Output the [X, Y] coordinate of the center of the cell containing the given text.  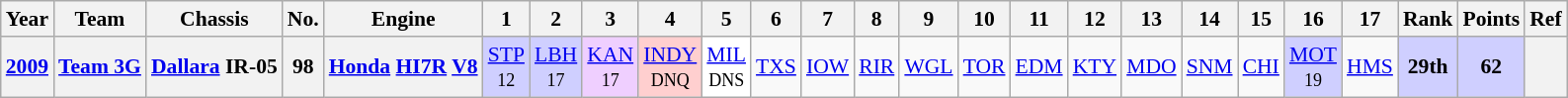
Chassis [214, 19]
CHI [1261, 67]
EDM [1039, 67]
16 [1313, 19]
14 [1209, 19]
Ref [1545, 19]
Rank [1429, 19]
Engine [403, 19]
2009 [28, 67]
13 [1152, 19]
11 [1039, 19]
3 [611, 19]
2 [555, 19]
5 [726, 19]
INDYDNQ [670, 67]
15 [1261, 19]
HMS [1369, 67]
29th [1429, 67]
1 [506, 19]
6 [777, 19]
4 [670, 19]
Points [1491, 19]
KAN17 [611, 67]
STP12 [506, 67]
9 [929, 19]
17 [1369, 19]
Honda HI7R V8 [403, 67]
7 [828, 19]
8 [876, 19]
62 [1491, 67]
MOT19 [1313, 67]
LBH17 [555, 67]
SNM [1209, 67]
No. [303, 19]
10 [984, 19]
KTY [1095, 67]
Dallara IR-05 [214, 67]
RIR [876, 67]
WGL [929, 67]
98 [303, 67]
12 [1095, 19]
IOW [828, 67]
Team [100, 19]
Team 3G [100, 67]
MILDNS [726, 67]
TOR [984, 67]
Year [28, 19]
TXS [777, 67]
MDO [1152, 67]
